Scan for the cell matching the given text and deliver its [X, Y] coordinate at center. 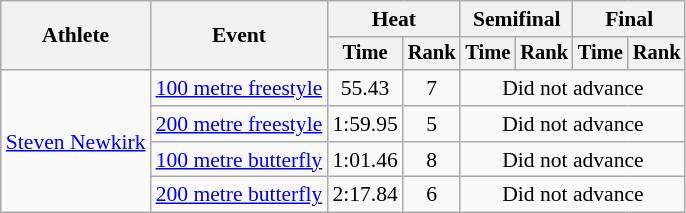
Athlete [76, 36]
2:17.84 [364, 195]
7 [432, 88]
Steven Newkirk [76, 141]
5 [432, 124]
8 [432, 160]
200 metre freestyle [240, 124]
6 [432, 195]
Event [240, 36]
1:59.95 [364, 124]
Semifinal [516, 19]
1:01.46 [364, 160]
100 metre freestyle [240, 88]
Final [629, 19]
200 metre butterfly [240, 195]
55.43 [364, 88]
Heat [394, 19]
100 metre butterfly [240, 160]
